Extract the (X, Y) coordinate from the center of the cell holding the provided text.  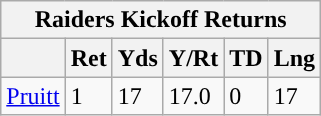
0 (246, 96)
Pruitt (33, 96)
17.0 (193, 96)
Raiders Kickoff Returns (161, 20)
Y/Rt (193, 58)
Yds (138, 58)
Lng (294, 58)
1 (88, 96)
Ret (88, 58)
TD (246, 58)
